Determine the (x, y) coordinate at the center of the cell enclosing the given text.  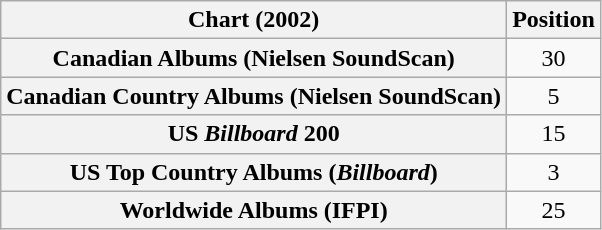
Canadian Country Albums (Nielsen SoundScan) (254, 96)
US Billboard 200 (254, 134)
US Top Country Albums (Billboard) (254, 172)
Position (554, 20)
25 (554, 210)
Worldwide Albums (IFPI) (254, 210)
Chart (2002) (254, 20)
30 (554, 58)
5 (554, 96)
15 (554, 134)
3 (554, 172)
Canadian Albums (Nielsen SoundScan) (254, 58)
